Capture the cell that displays the provided text and extract its (x, y) central coordinate. 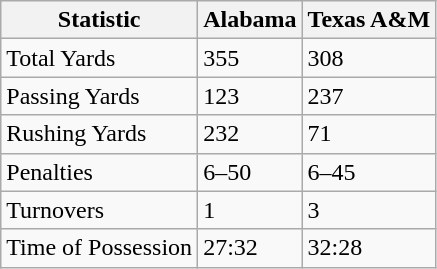
6–45 (369, 172)
Turnovers (100, 210)
Alabama (250, 20)
Statistic (100, 20)
Texas A&M (369, 20)
Total Yards (100, 58)
232 (250, 134)
308 (369, 58)
Rushing Yards (100, 134)
6–50 (250, 172)
Penalties (100, 172)
1 (250, 210)
27:32 (250, 248)
3 (369, 210)
355 (250, 58)
32:28 (369, 248)
Passing Yards (100, 96)
123 (250, 96)
Time of Possession (100, 248)
71 (369, 134)
237 (369, 96)
